Provide the [x, y] coordinate of the cell's center where the given text is located.  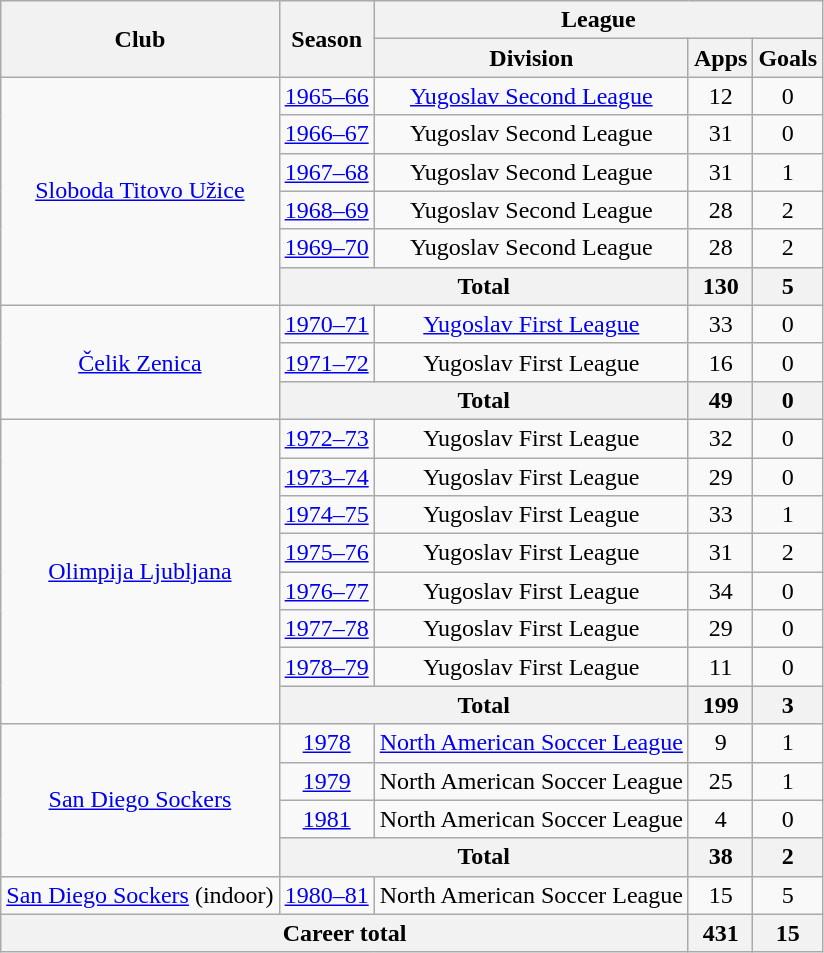
1972–73 [326, 438]
38 [720, 857]
Season [326, 39]
1968–69 [326, 210]
1979 [326, 781]
Club [140, 39]
12 [720, 96]
Sloboda Titovo Užice [140, 191]
3 [788, 705]
1980–81 [326, 895]
1978 [326, 743]
Division [531, 58]
1973–74 [326, 477]
Apps [720, 58]
1971–72 [326, 362]
25 [720, 781]
199 [720, 705]
1967–68 [326, 172]
34 [720, 591]
32 [720, 438]
Olimpija Ljubljana [140, 571]
130 [720, 286]
1965–66 [326, 96]
9 [720, 743]
1977–78 [326, 629]
1976–77 [326, 591]
1981 [326, 819]
Goals [788, 58]
16 [720, 362]
1974–75 [326, 515]
11 [720, 667]
Career total [345, 933]
431 [720, 933]
1969–70 [326, 248]
Čelik Zenica [140, 362]
4 [720, 819]
1970–71 [326, 324]
1975–76 [326, 553]
San Diego Sockers [140, 800]
1978–79 [326, 667]
San Diego Sockers (indoor) [140, 895]
1966–67 [326, 134]
League [598, 20]
49 [720, 400]
